Identify which cell holds the provided text, then report its [X, Y] central coordinate. 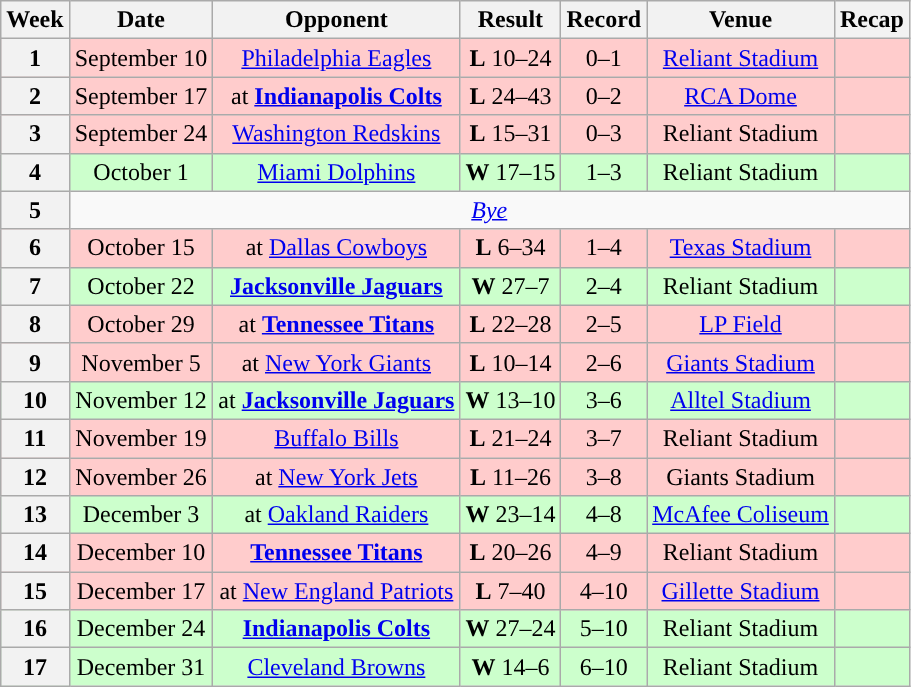
3–6 [604, 400]
Alltel Stadium [741, 400]
2–4 [604, 286]
Recap [872, 20]
2–5 [604, 324]
December 31 [141, 667]
1–4 [604, 248]
Philadelphia Eagles [336, 58]
December 17 [141, 591]
17 [35, 667]
2–6 [604, 362]
W 23–14 [510, 515]
8 [35, 324]
November 26 [141, 477]
W 13–10 [510, 400]
W 17–15 [510, 172]
L 22–28 [510, 324]
at New York Jets [336, 477]
3–7 [604, 438]
November 19 [141, 438]
7 [35, 286]
L 7–40 [510, 591]
0–1 [604, 58]
W 27–7 [510, 286]
4 [35, 172]
December 24 [141, 629]
3–8 [604, 477]
L 10–24 [510, 58]
October 29 [141, 324]
4–8 [604, 515]
at Oakland Raiders [336, 515]
Venue [741, 20]
McAfee Coliseum [741, 515]
Jacksonville Jaguars [336, 286]
L 6–34 [510, 248]
13 [35, 515]
15 [35, 591]
Buffalo Bills [336, 438]
September 24 [141, 134]
Texas Stadium [741, 248]
LP Field [741, 324]
3 [35, 134]
November 12 [141, 400]
at Tennessee Titans [336, 324]
L 20–26 [510, 553]
at Dallas Cowboys [336, 248]
W 14–6 [510, 667]
September 10 [141, 58]
December 10 [141, 553]
0–2 [604, 96]
Record [604, 20]
October 1 [141, 172]
Opponent [336, 20]
Week [35, 20]
Date [141, 20]
Miami Dolphins [336, 172]
at New York Giants [336, 362]
L 21–24 [510, 438]
L 10–14 [510, 362]
Result [510, 20]
November 5 [141, 362]
September 17 [141, 96]
Tennessee Titans [336, 553]
5 [35, 210]
6 [35, 248]
Washington Redskins [336, 134]
2 [35, 96]
Bye [489, 210]
1 [35, 58]
at Indianapolis Colts [336, 96]
1–3 [604, 172]
RCA Dome [741, 96]
Gillette Stadium [741, 591]
L 11–26 [510, 477]
Indianapolis Colts [336, 629]
4–10 [604, 591]
L 24–43 [510, 96]
October 15 [141, 248]
W 27–24 [510, 629]
October 22 [141, 286]
at New England Patriots [336, 591]
December 3 [141, 515]
5–10 [604, 629]
6–10 [604, 667]
L 15–31 [510, 134]
at Jacksonville Jaguars [336, 400]
14 [35, 553]
10 [35, 400]
4–9 [604, 553]
16 [35, 629]
9 [35, 362]
0–3 [604, 134]
11 [35, 438]
12 [35, 477]
Cleveland Browns [336, 667]
